Find where the given text appears and provide that cell's center as [x, y] coordinate. 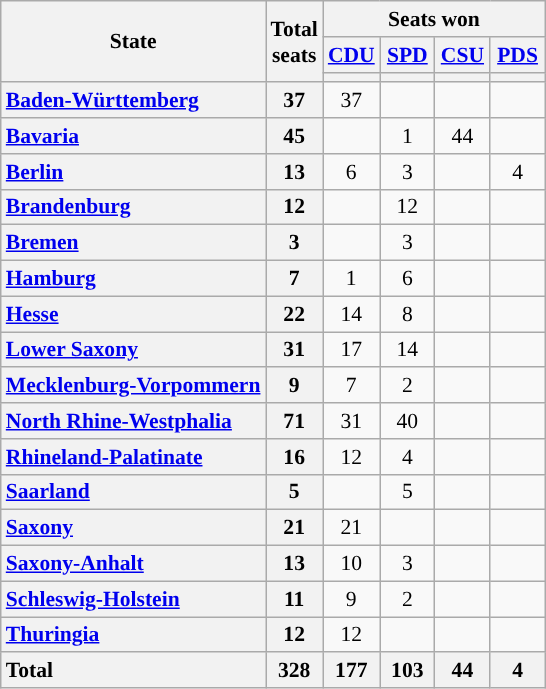
103 [408, 671]
10 [352, 564]
Hamburg [134, 279]
Total [134, 671]
Saxony-Anhalt [134, 564]
Lower Saxony [134, 350]
Saxony [134, 528]
45 [294, 136]
16 [294, 457]
PDS [518, 55]
SPD [408, 55]
Rhineland-Palatinate [134, 457]
328 [294, 671]
Bavaria [134, 136]
Brandenburg [134, 207]
71 [294, 421]
Seats won [434, 19]
8 [408, 314]
22 [294, 314]
40 [408, 421]
North Rhine-Westphalia [134, 421]
Hesse [134, 314]
CSU [462, 55]
Bremen [134, 243]
Berlin [134, 172]
11 [294, 599]
177 [352, 671]
Schleswig-Holstein [134, 599]
17 [352, 350]
CDU [352, 55]
Baden-Württemberg [134, 101]
Saarland [134, 492]
Totalseats [294, 42]
State [134, 42]
Mecklenburg-Vorpommern [134, 386]
Thuringia [134, 635]
